Extract the (x, y) coordinate from the center of the cell holding the provided text.  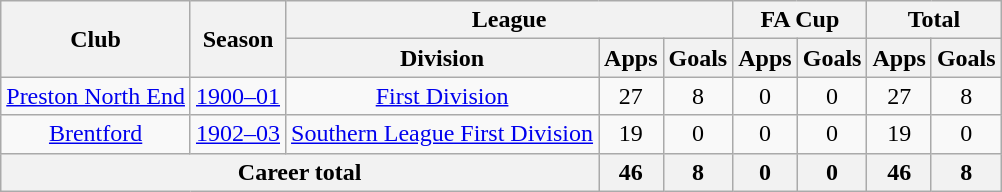
Division (442, 58)
League (510, 20)
Brentford (96, 134)
Career total (300, 172)
1900–01 (238, 96)
Preston North End (96, 96)
FA Cup (800, 20)
1902–03 (238, 134)
Club (96, 39)
First Division (442, 96)
Total (934, 20)
Season (238, 39)
Southern League First Division (442, 134)
